Provide the (x, y) coordinate of the cell's center where the given text is located.  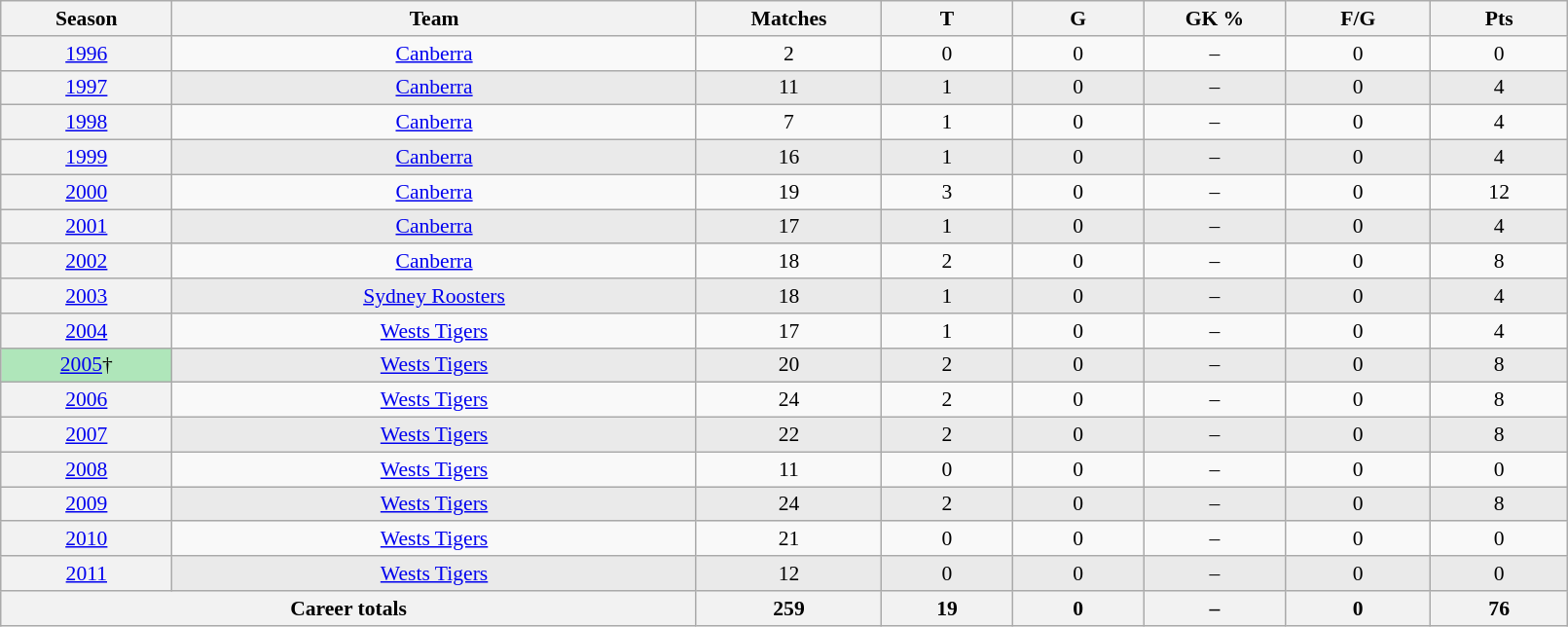
3 (948, 192)
1997 (87, 88)
2010 (87, 539)
Sydney Roosters (434, 296)
Team (434, 18)
Pts (1499, 18)
F/G (1358, 18)
2006 (87, 400)
T (948, 18)
2001 (87, 227)
20 (788, 365)
Matches (788, 18)
2007 (87, 435)
2011 (87, 573)
1998 (87, 123)
1996 (87, 54)
G (1078, 18)
2004 (87, 331)
22 (788, 435)
2002 (87, 262)
21 (788, 539)
GK % (1215, 18)
2009 (87, 504)
76 (1499, 609)
Career totals (348, 609)
2003 (87, 296)
2008 (87, 469)
7 (788, 123)
16 (788, 158)
2000 (87, 192)
259 (788, 609)
1999 (87, 158)
Season (87, 18)
2005† (87, 365)
